Provide the (X, Y) coordinate of the cell's center where the given text is located.  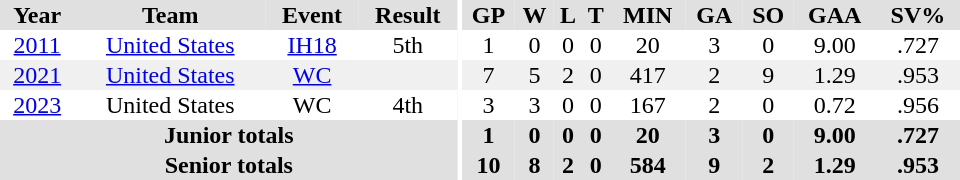
10 (488, 165)
584 (648, 165)
IH18 (312, 45)
Result (408, 15)
2011 (37, 45)
T (596, 15)
5th (408, 45)
SO (768, 15)
GP (488, 15)
GA (714, 15)
8 (534, 165)
4th (408, 105)
Junior totals (229, 135)
2021 (37, 75)
7 (488, 75)
GAA (835, 15)
Year (37, 15)
.956 (918, 105)
MIN (648, 15)
W (534, 15)
L (568, 15)
SV% (918, 15)
Event (312, 15)
0.72 (835, 105)
167 (648, 105)
417 (648, 75)
Senior totals (229, 165)
2023 (37, 105)
5 (534, 75)
Team (170, 15)
